Detect which cell encompasses the target text, then output its [X, Y] center coordinate. 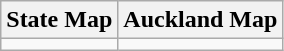
Auckland Map [200, 20]
State Map [60, 20]
